Provide the (x, y) coordinate of the cell's center where the given text is located.  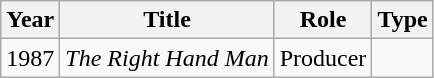
Year (30, 20)
Type (402, 20)
1987 (30, 58)
The Right Hand Man (167, 58)
Title (167, 20)
Producer (323, 58)
Role (323, 20)
